Provide the (X, Y) coordinate of the cell's center where the given text is located.  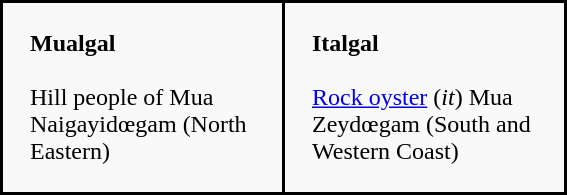
MualgalHill people of Mua Naigayidœgam (North Eastern) (143, 98)
ItalgalRock oyster (it) Mua Zeydœgam (South and Western Coast) (425, 98)
